Scan for the cell matching the given text and deliver its [x, y] coordinate at center. 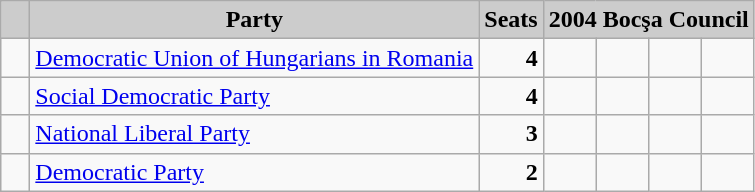
2 [511, 172]
Seats [511, 20]
3 [511, 134]
Democratic Party [254, 172]
Party [254, 20]
Social Democratic Party [254, 96]
National Liberal Party [254, 134]
2004 Bocşa Council [648, 20]
Democratic Union of Hungarians in Romania [254, 58]
